Return (X, Y) of the center of cell containing provided text 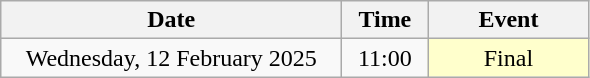
Wednesday, 12 February 2025 (172, 58)
Event (508, 20)
Time (385, 20)
11:00 (385, 58)
Date (172, 20)
Final (508, 58)
